Find where the given text appears and provide that cell's center as [X, Y] coordinate. 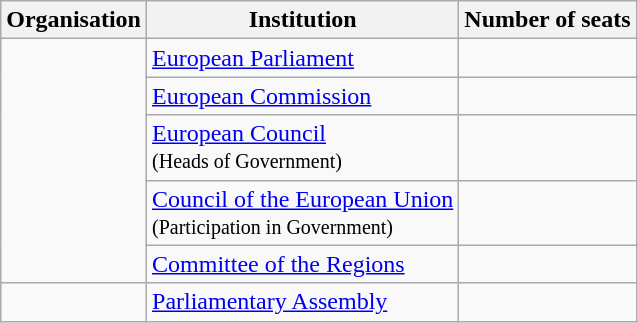
Parliamentary Assembly [303, 302]
European Parliament [303, 58]
European Council(Heads of Government) [303, 148]
Organisation [74, 20]
Council of the European Union(Participation in Government) [303, 212]
Committee of the Regions [303, 264]
European Commission [303, 96]
Institution [303, 20]
Number of seats [548, 20]
